Determine the [x, y] coordinate at the center of the cell enclosing the given text.  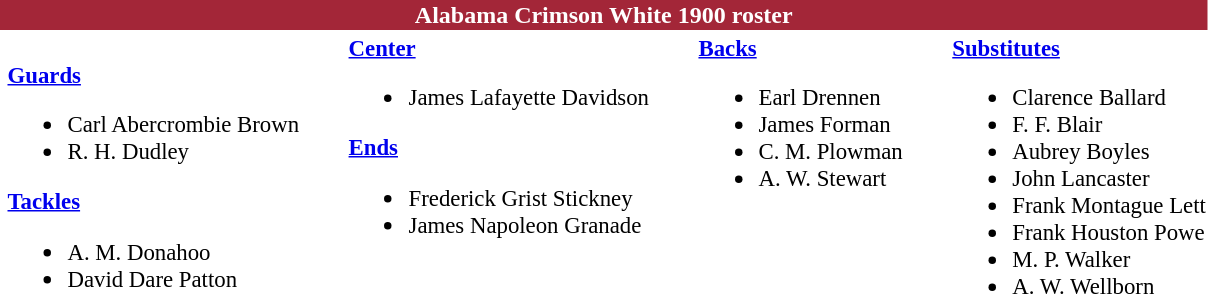
Alabama Crimson White 1900 roster [604, 15]
